Provide the (X, Y) coordinate of the cell's center where the given text is located.  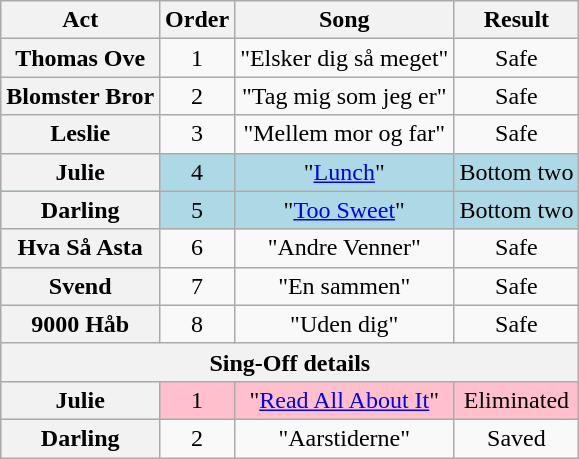
Result (516, 20)
3 (198, 134)
Act (80, 20)
7 (198, 286)
4 (198, 172)
"Uden dig" (344, 324)
"Lunch" (344, 172)
Svend (80, 286)
"Elsker dig så meget" (344, 58)
"Too Sweet" (344, 210)
"Andre Venner" (344, 248)
"Read All About It" (344, 400)
Sing-Off details (290, 362)
"En sammen" (344, 286)
Eliminated (516, 400)
Song (344, 20)
9000 Håb (80, 324)
Thomas Ove (80, 58)
8 (198, 324)
Saved (516, 438)
"Tag mig som jeg er" (344, 96)
"Aarstiderne" (344, 438)
"Mellem mor og far" (344, 134)
Hva Så Asta (80, 248)
Blomster Bror (80, 96)
Leslie (80, 134)
Order (198, 20)
6 (198, 248)
5 (198, 210)
